Identify which cell holds the provided text, then report its [X, Y] central coordinate. 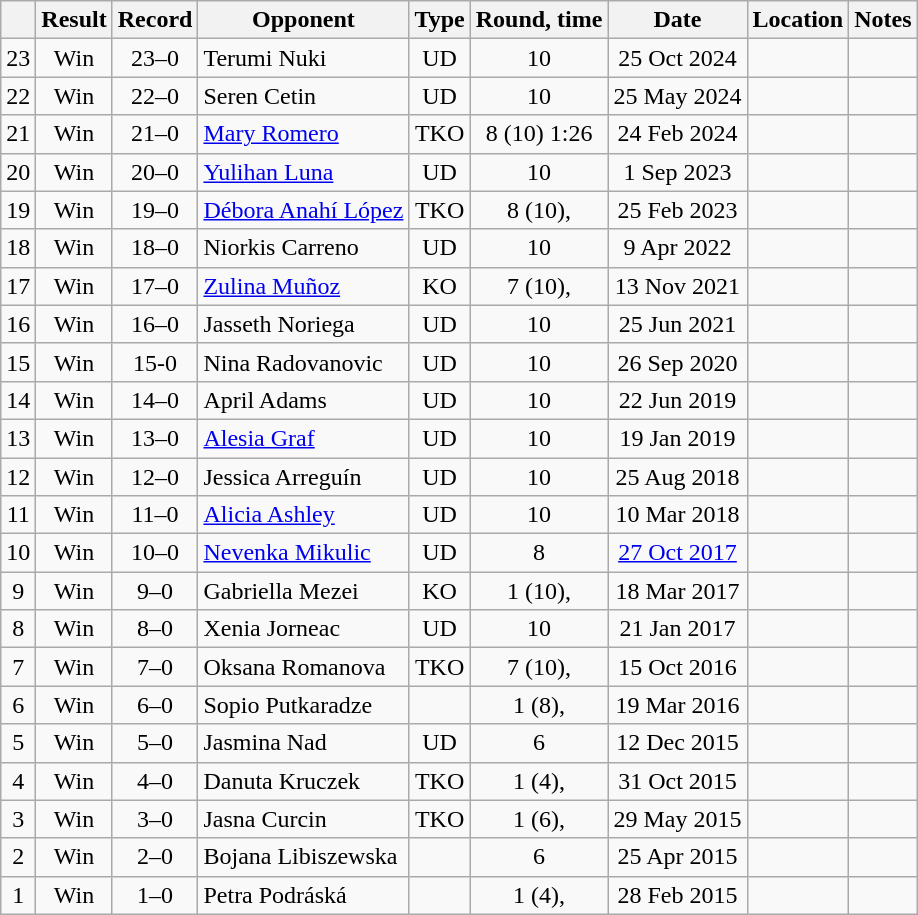
25 May 2024 [678, 96]
5–0 [155, 743]
Zulina Muñoz [304, 286]
15 [18, 362]
29 May 2015 [678, 819]
Opponent [304, 20]
22 [18, 96]
17–0 [155, 286]
9 [18, 591]
April Adams [304, 400]
23 [18, 58]
Niorkis Carreno [304, 248]
Type [440, 20]
3 [18, 819]
7–0 [155, 667]
16 [18, 324]
1 [18, 895]
1 Sep 2023 [678, 172]
14–0 [155, 400]
21 Jan 2017 [678, 629]
19 Jan 2019 [678, 438]
25 Apr 2015 [678, 857]
25 Jun 2021 [678, 324]
10 Mar 2018 [678, 515]
16–0 [155, 324]
12 Dec 2015 [678, 743]
23–0 [155, 58]
Terumi Nuki [304, 58]
Result [74, 20]
27 Oct 2017 [678, 553]
Mary Romero [304, 134]
11–0 [155, 515]
Alicia Ashley [304, 515]
Xenia Jorneac [304, 629]
4 [18, 781]
12 [18, 477]
19 [18, 210]
7 [18, 667]
18–0 [155, 248]
4–0 [155, 781]
18 Mar 2017 [678, 591]
1–0 [155, 895]
Record [155, 20]
12–0 [155, 477]
11 [18, 515]
13 [18, 438]
Jessica Arreguín [304, 477]
5 [18, 743]
8 (10) 1:26 [539, 134]
8 (10), [539, 210]
9 Apr 2022 [678, 248]
Date [678, 20]
13–0 [155, 438]
Petra Podráská [304, 895]
26 Sep 2020 [678, 362]
24 Feb 2024 [678, 134]
Nina Radovanovic [304, 362]
Jasna Curcin [304, 819]
Notes [883, 20]
14 [18, 400]
Seren Cetin [304, 96]
Location [798, 20]
13 Nov 2021 [678, 286]
Sopio Putkaradze [304, 705]
Bojana Libiszewska [304, 857]
22 Jun 2019 [678, 400]
19 Mar 2016 [678, 705]
2–0 [155, 857]
Jasmina Nad [304, 743]
Yulihan Luna [304, 172]
15 Oct 2016 [678, 667]
1 (6), [539, 819]
Alesia Graf [304, 438]
20–0 [155, 172]
Danuta Kruczek [304, 781]
22–0 [155, 96]
18 [18, 248]
2 [18, 857]
Débora Anahí López [304, 210]
1 (8), [539, 705]
21 [18, 134]
10–0 [155, 553]
21–0 [155, 134]
Oksana Romanova [304, 667]
Round, time [539, 20]
1 (10), [539, 591]
Gabriella Mezei [304, 591]
31 Oct 2015 [678, 781]
Nevenka Mikulic [304, 553]
3–0 [155, 819]
19–0 [155, 210]
20 [18, 172]
8–0 [155, 629]
Jasseth Noriega [304, 324]
6–0 [155, 705]
17 [18, 286]
25 Aug 2018 [678, 477]
28 Feb 2015 [678, 895]
9–0 [155, 591]
25 Feb 2023 [678, 210]
15-0 [155, 362]
25 Oct 2024 [678, 58]
